Determine the (X, Y) coordinate at the center of the cell enclosing the given text.  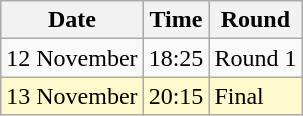
Round 1 (256, 58)
Round (256, 20)
Final (256, 96)
Time (176, 20)
12 November (72, 58)
18:25 (176, 58)
Date (72, 20)
20:15 (176, 96)
13 November (72, 96)
